Return [x, y] of the center of cell containing provided text 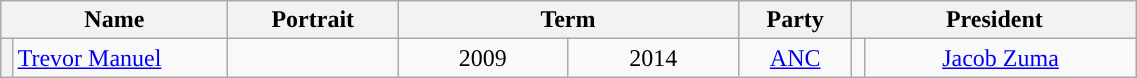
President [994, 20]
Name [114, 20]
Portrait [313, 20]
Trevor Manuel [120, 58]
Party [795, 20]
Term [568, 20]
2014 [653, 58]
ANC [795, 58]
Jacob Zuma [1000, 58]
2009 [483, 58]
